Return (x, y) of the center of cell containing provided text 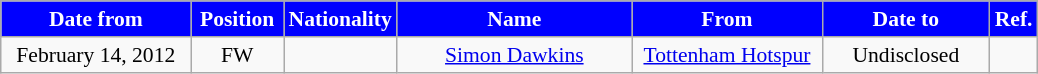
Undisclosed (906, 55)
FW (238, 55)
From (727, 19)
Tottenham Hotspur (727, 55)
Date to (906, 19)
Nationality (340, 19)
Date from (96, 19)
Position (238, 19)
February 14, 2012 (96, 55)
Ref. (1014, 19)
Name (514, 19)
Simon Dawkins (514, 55)
